Find where the given text appears and provide that cell's center as (x, y) coordinate. 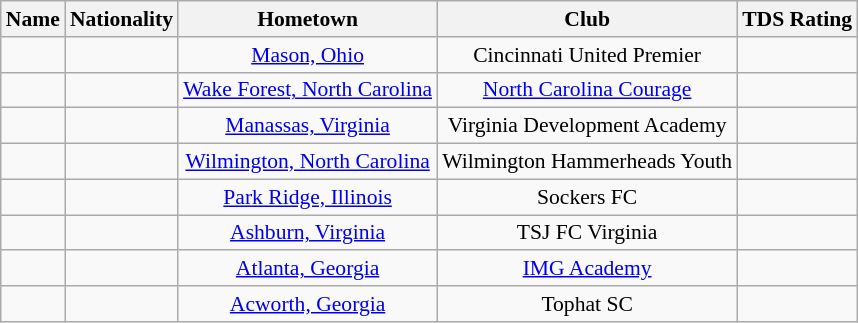
IMG Academy (587, 269)
North Carolina Courage (587, 90)
Park Ridge, Illinois (308, 197)
Virginia Development Academy (587, 126)
TDS Rating (797, 19)
Manassas, Virginia (308, 126)
Nationality (122, 19)
Cincinnati United Premier (587, 55)
Wake Forest, North Carolina (308, 90)
Tophat SC (587, 304)
Atlanta, Georgia (308, 269)
Wilmington Hammerheads Youth (587, 162)
TSJ FC Virginia (587, 233)
Sockers FC (587, 197)
Acworth, Georgia (308, 304)
Mason, Ohio (308, 55)
Name (33, 19)
Ashburn, Virginia (308, 233)
Wilmington, North Carolina (308, 162)
Hometown (308, 19)
Club (587, 19)
